Scan for the cell matching the given text and deliver its [x, y] coordinate at center. 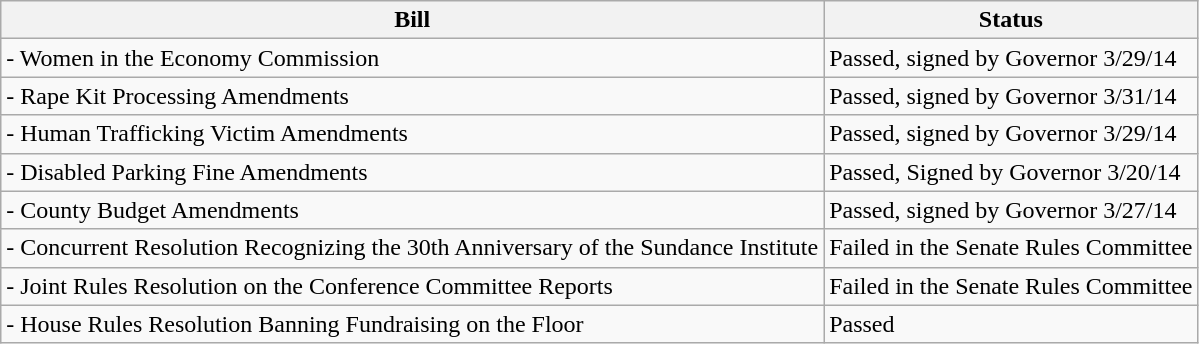
- Women in the Economy Commission [412, 58]
Passed, Signed by Governor 3/20/14 [1011, 172]
- Joint Rules Resolution on the Conference Committee Reports [412, 286]
- Concurrent Resolution Recognizing the 30th Anniversary of the Sundance Institute [412, 248]
Passed, signed by Governor 3/27/14 [1011, 210]
Bill [412, 20]
- County Budget Amendments [412, 210]
Passed [1011, 324]
- Disabled Parking Fine Amendments [412, 172]
- House Rules Resolution Banning Fundraising on the Floor [412, 324]
- Rape Kit Processing Amendments [412, 96]
- Human Trafficking Victim Amendments [412, 134]
Status [1011, 20]
Passed, signed by Governor 3/31/14 [1011, 96]
